Pinpoint the cell where the given text exists, returning its (X, Y) midpoint coordinate. 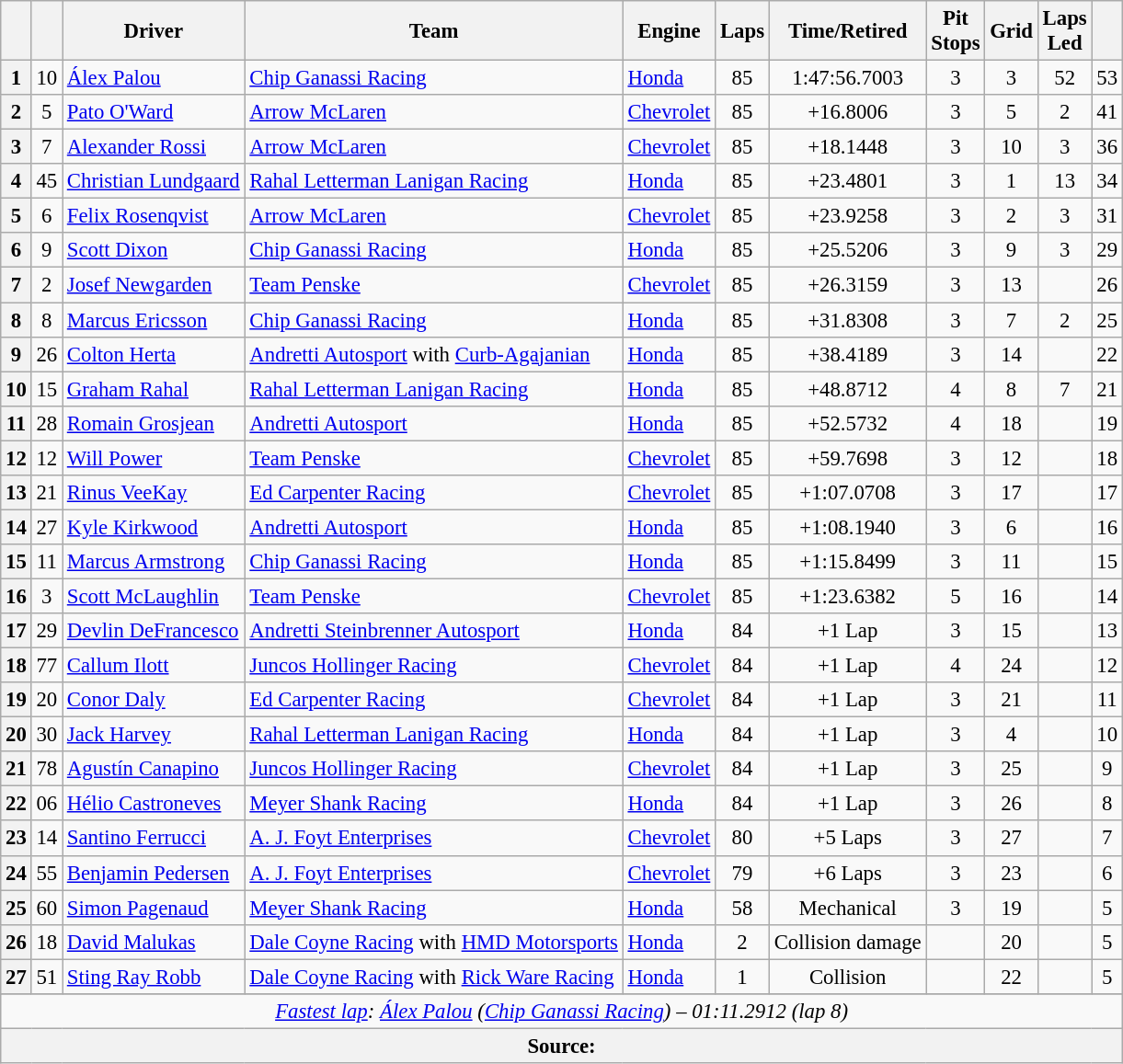
Engine (669, 31)
80 (743, 839)
Marcus Armstrong (155, 562)
60 (46, 908)
+38.4189 (848, 354)
Agustín Canapino (155, 769)
LapsLed (1065, 31)
Colton Herta (155, 354)
Dale Coyne Racing with Rick Ware Racing (434, 977)
+48.8712 (848, 389)
Marcus Ericsson (155, 320)
Grid (1012, 31)
+23.9258 (848, 216)
Source: (562, 1046)
Josef Newgarden (155, 285)
Romain Grosjean (155, 423)
Mechanical (848, 908)
Alexander Rossi (155, 147)
Andretti Autosport with Curb-Agajanian (434, 354)
+18.1448 (848, 147)
+16.8006 (848, 112)
+59.7698 (848, 458)
Fastest lap: Álex Palou (Chip Ganassi Racing) – 01:11.2912 (lap 8) (562, 1012)
David Malukas (155, 942)
Team (434, 31)
06 (46, 804)
Time/Retired (848, 31)
Callum Ilott (155, 666)
79 (743, 873)
+25.5206 (848, 251)
+5 Laps (848, 839)
Collision (848, 977)
Scott McLaughlin (155, 596)
Will Power (155, 458)
77 (46, 666)
+1:15.8499 (848, 562)
52 (1065, 78)
+31.8308 (848, 320)
45 (46, 181)
Santino Ferrucci (155, 839)
1:47:56.7003 (848, 78)
Devlin DeFrancesco (155, 631)
+1:23.6382 (848, 596)
Dale Coyne Racing with HMD Motorsports (434, 942)
34 (1107, 181)
Hélio Castroneves (155, 804)
Conor Daly (155, 700)
53 (1107, 78)
Graham Rahal (155, 389)
+6 Laps (848, 873)
Pato O'Ward (155, 112)
28 (46, 423)
+1:08.1940 (848, 527)
58 (743, 908)
Christian Lundgaard (155, 181)
Felix Rosenqvist (155, 216)
Álex Palou (155, 78)
Jack Harvey (155, 735)
Laps (743, 31)
51 (46, 977)
Kyle Kirkwood (155, 527)
78 (46, 769)
55 (46, 873)
Rinus VeeKay (155, 493)
36 (1107, 147)
Andretti Steinbrenner Autosport (434, 631)
Sting Ray Robb (155, 977)
Driver (155, 31)
PitStops (956, 31)
Scott Dixon (155, 251)
Collision damage (848, 942)
+1:07.0708 (848, 493)
+26.3159 (848, 285)
30 (46, 735)
31 (1107, 216)
+23.4801 (848, 181)
+52.5732 (848, 423)
Simon Pagenaud (155, 908)
Benjamin Pedersen (155, 873)
41 (1107, 112)
